For the text-containing cell, return its midpoint in [X, Y] coordinate format. 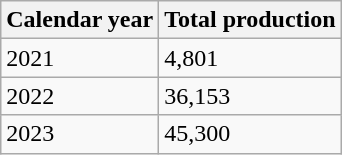
36,153 [250, 96]
2022 [80, 96]
Total production [250, 20]
4,801 [250, 58]
Calendar year [80, 20]
2021 [80, 58]
45,300 [250, 134]
2023 [80, 134]
